For the text-containing cell, return its midpoint in [x, y] coordinate format. 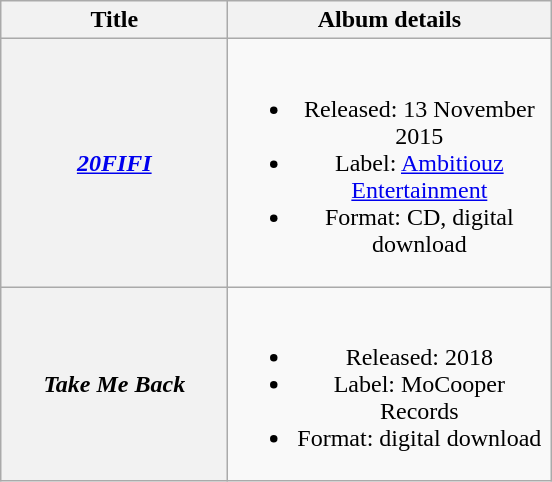
Take Me Back [114, 384]
Album details [390, 20]
Released: 2018Label: MoCooper RecordsFormat: digital download [390, 384]
Released: 13 November 2015Label: Ambitiouz EntertainmentFormat: CD, digital download [390, 163]
20FIFI [114, 163]
Title [114, 20]
